Return the [X, Y] coordinate for the center point of the cell that contains the specified text.  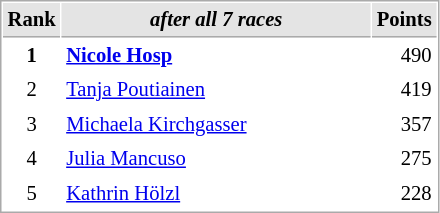
357 [404, 124]
4 [32, 158]
2 [32, 90]
1 [32, 56]
228 [404, 194]
Points [404, 20]
Tanja Poutiainen [216, 90]
after all 7 races [216, 20]
419 [404, 90]
Kathrin Hölzl [216, 194]
Nicole Hosp [216, 56]
Rank [32, 20]
490 [404, 56]
5 [32, 194]
Michaela Kirchgasser [216, 124]
275 [404, 158]
Julia Mancuso [216, 158]
3 [32, 124]
